Capture the cell that displays the provided text and extract its [X, Y] central coordinate. 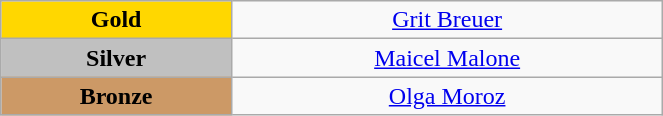
Silver [116, 58]
Grit Breuer [446, 20]
Maicel Malone [446, 58]
Olga Moroz [446, 96]
Gold [116, 20]
Bronze [116, 96]
